Return the [x, y] coordinate for the center point of the cell that contains the specified text.  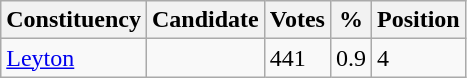
Candidate [205, 20]
441 [297, 58]
Constituency [74, 20]
Votes [297, 20]
0.9 [350, 58]
Position [418, 20]
% [350, 20]
4 [418, 58]
Leyton [74, 58]
